Provide the [X, Y] coordinate of the cell's center where the given text is located.  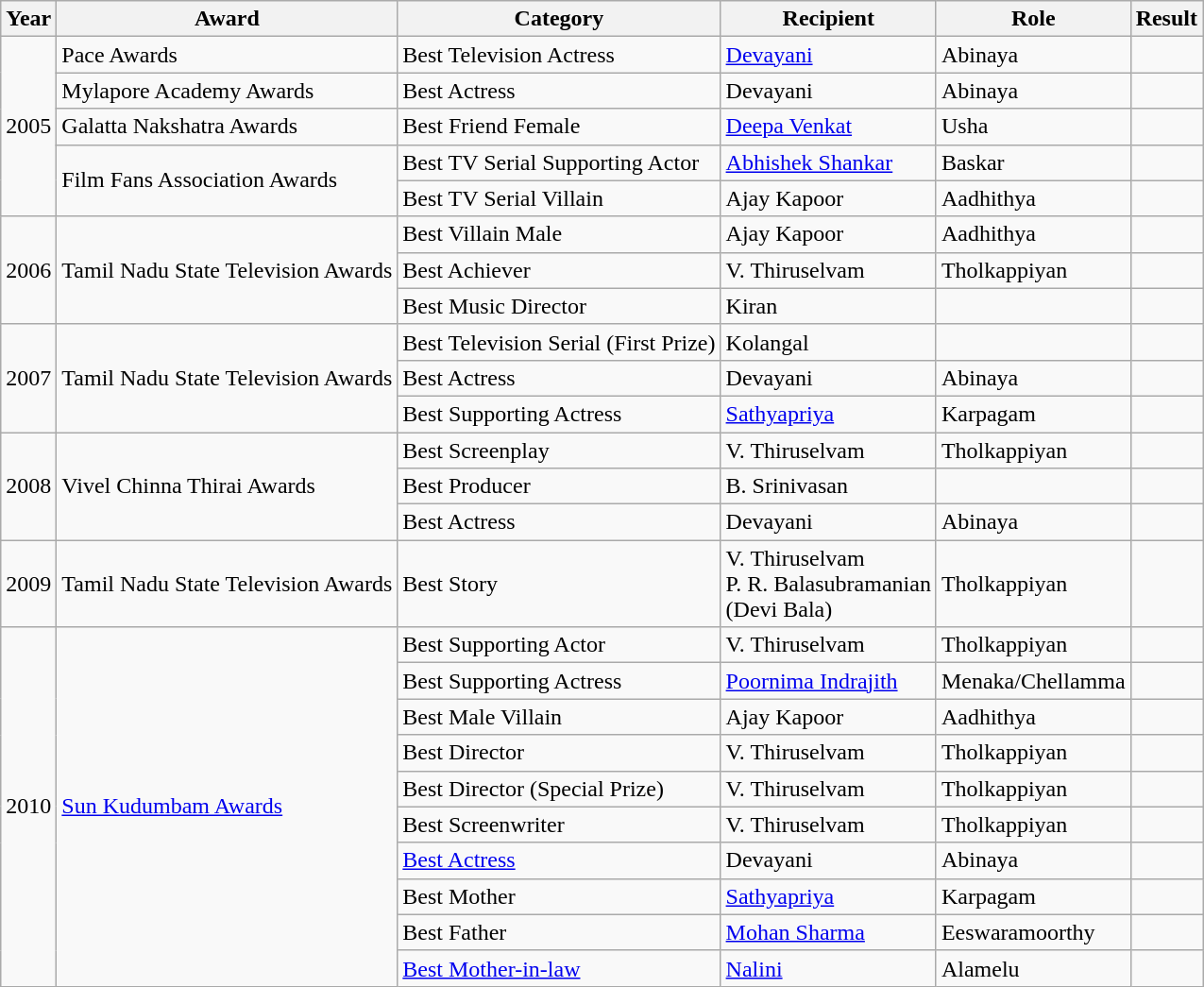
Best Villain Male [559, 234]
Best TV Serial Villain [559, 198]
Deepa Venkat [828, 127]
Result [1166, 19]
Best Male Villain [559, 717]
Nalini [828, 968]
Kiran [828, 306]
Best Screenplay [559, 451]
Film Fans Association Awards [227, 180]
B. Srinivasan [828, 486]
Best Television Actress [559, 55]
Menaka/Chellamma [1033, 681]
Best Television Serial (First Prize) [559, 342]
Alamelu [1033, 968]
Abhishek Shankar [828, 162]
Best Friend Female [559, 127]
Recipient [828, 19]
Mohan Sharma [828, 932]
Category [559, 19]
2007 [28, 378]
Best Music Director [559, 306]
Vivel Chinna Thirai Awards [227, 486]
Galatta Nakshatra Awards [227, 127]
Best Achiever [559, 270]
Award [227, 19]
Best Director [559, 753]
Best Director (Special Prize) [559, 789]
Best Screenwriter [559, 825]
Kolangal [828, 342]
Sun Kudumbam Awards [227, 807]
Best Supporting Actor [559, 645]
Best Mother [559, 896]
Usha [1033, 127]
Best Story [559, 584]
Best Father [559, 932]
Mylapore Academy Awards [227, 91]
2005 [28, 127]
Baskar [1033, 162]
2006 [28, 270]
2009 [28, 584]
Poornima Indrajith [828, 681]
V. ThiruselvamP. R. Balasubramanian(Devi Bala) [828, 584]
2010 [28, 807]
Best Producer [559, 486]
Best Mother-in-law [559, 968]
Best TV Serial Supporting Actor [559, 162]
Role [1033, 19]
Year [28, 19]
2008 [28, 486]
Eeswaramoorthy [1033, 932]
Pace Awards [227, 55]
